Detect which cell encompasses the target text, then output its (X, Y) center coordinate. 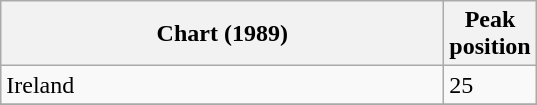
Peakposition (490, 34)
Ireland (222, 85)
Chart (1989) (222, 34)
25 (490, 85)
